Determine the (x, y) coordinate at the center of the cell enclosing the given text.  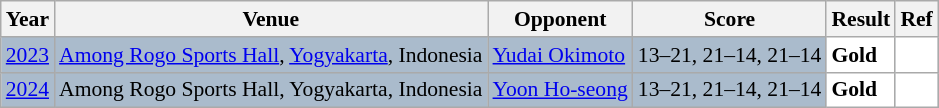
Venue (270, 19)
Year (28, 19)
2024 (28, 90)
Result (860, 19)
Yoon Ho-seong (560, 90)
Ref (916, 19)
Yudai Okimoto (560, 55)
Opponent (560, 19)
2023 (28, 55)
Score (730, 19)
